Locate the cell with the specified text and output its [x, y] center coordinate. 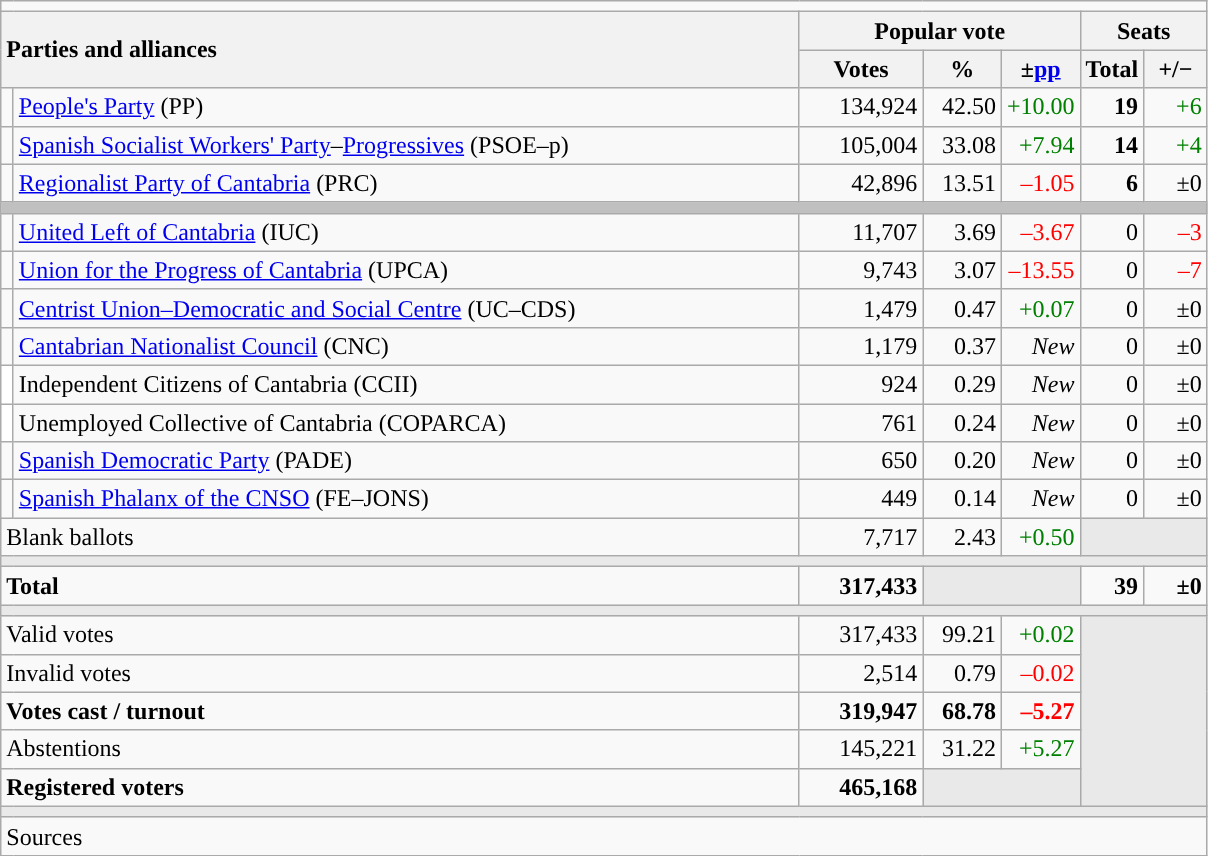
0.20 [962, 461]
319,947 [861, 711]
Cantabrian Nationalist Council (CNC) [406, 346]
650 [861, 461]
0.24 [962, 423]
0.14 [962, 499]
±pp [1040, 69]
0.79 [962, 673]
Invalid votes [400, 673]
14 [1112, 145]
145,221 [861, 749]
465,168 [861, 787]
–3.67 [1040, 232]
–7 [1176, 270]
9,743 [861, 270]
6 [1112, 183]
Popular vote [940, 31]
United Left of Cantabria (IUC) [406, 232]
99.21 [962, 635]
31.22 [962, 749]
Blank ballots [400, 537]
Valid votes [400, 635]
Unemployed Collective of Cantabria (COPARCA) [406, 423]
+10.00 [1040, 107]
–1.05 [1040, 183]
2,514 [861, 673]
Abstentions [400, 749]
0.47 [962, 308]
+0.07 [1040, 308]
Spanish Socialist Workers' Party–Progressives (PSOE–p) [406, 145]
3.69 [962, 232]
761 [861, 423]
+7.94 [1040, 145]
+4 [1176, 145]
924 [861, 384]
68.78 [962, 711]
Votes cast / turnout [400, 711]
Independent Citizens of Cantabria (CCII) [406, 384]
134,924 [861, 107]
42.50 [962, 107]
–5.27 [1040, 711]
People's Party (PP) [406, 107]
Spanish Phalanx of the CNSO (FE–JONS) [406, 499]
19 [1112, 107]
3.07 [962, 270]
1,179 [861, 346]
105,004 [861, 145]
–0.02 [1040, 673]
0.29 [962, 384]
7,717 [861, 537]
Centrist Union–Democratic and Social Centre (UC–CDS) [406, 308]
449 [861, 499]
13.51 [962, 183]
Votes [861, 69]
–13.55 [1040, 270]
0.37 [962, 346]
Union for the Progress of Cantabria (UPCA) [406, 270]
+6 [1176, 107]
Sources [604, 836]
+0.50 [1040, 537]
% [962, 69]
42,896 [861, 183]
–3 [1176, 232]
Parties and alliances [400, 50]
Registered voters [400, 787]
2.43 [962, 537]
33.08 [962, 145]
11,707 [861, 232]
+/− [1176, 69]
+5.27 [1040, 749]
Seats [1144, 31]
Spanish Democratic Party (PADE) [406, 461]
1,479 [861, 308]
+0.02 [1040, 635]
Regionalist Party of Cantabria (PRC) [406, 183]
39 [1112, 586]
